Extract the [x, y] coordinate from the center of the cell holding the provided text.  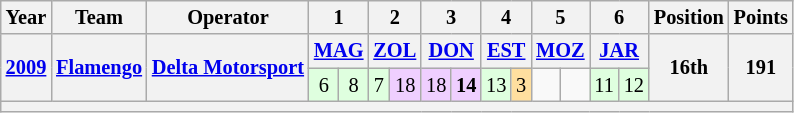
14 [466, 85]
Operator [228, 17]
ZOL [394, 51]
Points [761, 17]
12 [634, 85]
7 [378, 85]
5 [560, 17]
EST [506, 51]
DON [451, 51]
Position [689, 17]
JAR [620, 51]
191 [761, 68]
11 [604, 85]
8 [354, 85]
13 [496, 85]
MAG [339, 51]
MOZ [560, 51]
Flamengo [99, 68]
Team [99, 17]
Delta Motorsport [228, 68]
2009 [26, 68]
16th [689, 68]
Year [26, 17]
1 [339, 17]
4 [506, 17]
2 [394, 17]
